Detect which cell encompasses the target text, then output its [x, y] center coordinate. 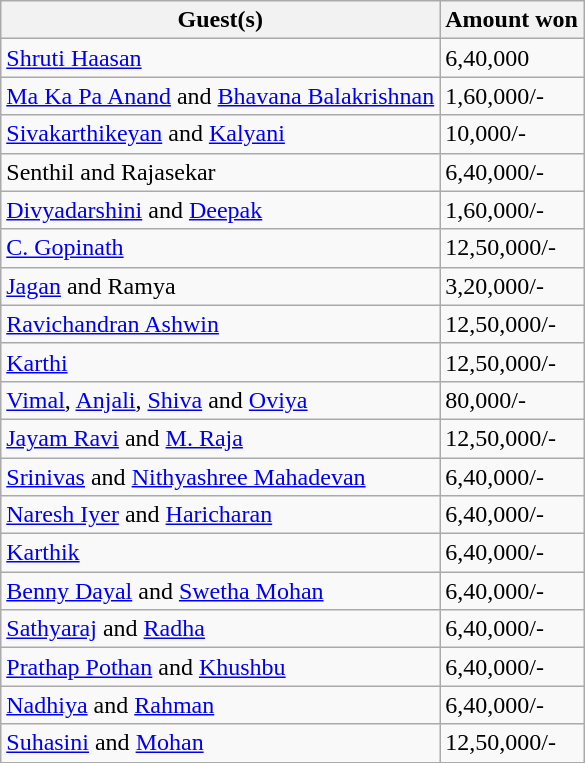
Sathyaraj and Radha [220, 629]
Jagan and Ramya [220, 286]
Srinivas and Nithyashree Mahadevan [220, 477]
Prathap Pothan and Khushbu [220, 667]
Jayam Ravi and M. Raja [220, 438]
Senthil and Rajasekar [220, 172]
Sivakarthikeyan and Kalyani [220, 134]
Karthi [220, 362]
Ravichandran Ashwin [220, 324]
Amount won [512, 20]
Ma Ka Pa Anand and Bhavana Balakrishnan [220, 96]
Benny Dayal and Swetha Mohan [220, 591]
Karthik [220, 553]
Divyadarshini and Deepak [220, 210]
3,20,000/- [512, 286]
Guest(s) [220, 20]
10,000/- [512, 134]
Suhasini and Mohan [220, 743]
Nadhiya and Rahman [220, 705]
6,40,000 [512, 58]
Vimal, Anjali, Shiva and Oviya [220, 400]
Shruti Haasan [220, 58]
80,000/- [512, 400]
C. Gopinath [220, 248]
Naresh Iyer and Haricharan [220, 515]
